Identify which cell holds the provided text, then report its [X, Y] central coordinate. 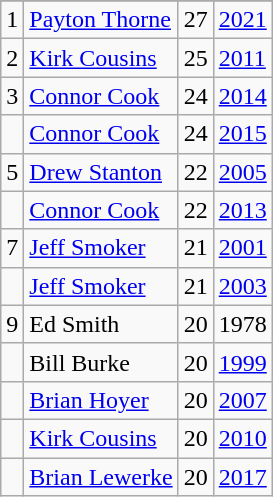
1 [12, 20]
2015 [242, 134]
1999 [242, 362]
2021 [242, 20]
3 [12, 96]
2011 [242, 58]
Ed Smith [101, 324]
2013 [242, 210]
25 [196, 58]
2005 [242, 172]
2010 [242, 438]
1978 [242, 324]
2 [12, 58]
Brian Hoyer [101, 400]
2001 [242, 248]
27 [196, 20]
7 [12, 248]
2014 [242, 96]
Drew Stanton [101, 172]
Brian Lewerke [101, 477]
Payton Thorne [101, 20]
Bill Burke [101, 362]
2003 [242, 286]
2007 [242, 400]
5 [12, 172]
2017 [242, 477]
9 [12, 324]
